Capture the cell that displays the provided text and extract its [x, y] central coordinate. 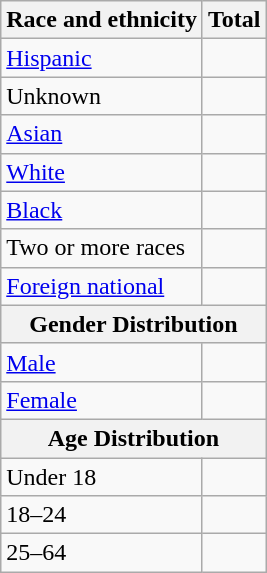
Two or more races [102, 248]
Unknown [102, 96]
Under 18 [102, 477]
White [102, 172]
Hispanic [102, 58]
Male [102, 362]
Total [234, 20]
18–24 [102, 515]
25–64 [102, 553]
Race and ethnicity [102, 20]
Female [102, 400]
Gender Distribution [134, 324]
Asian [102, 134]
Foreign national [102, 286]
Black [102, 210]
Age Distribution [134, 438]
